Determine the [X, Y] coordinate at the center of the cell enclosing the given text.  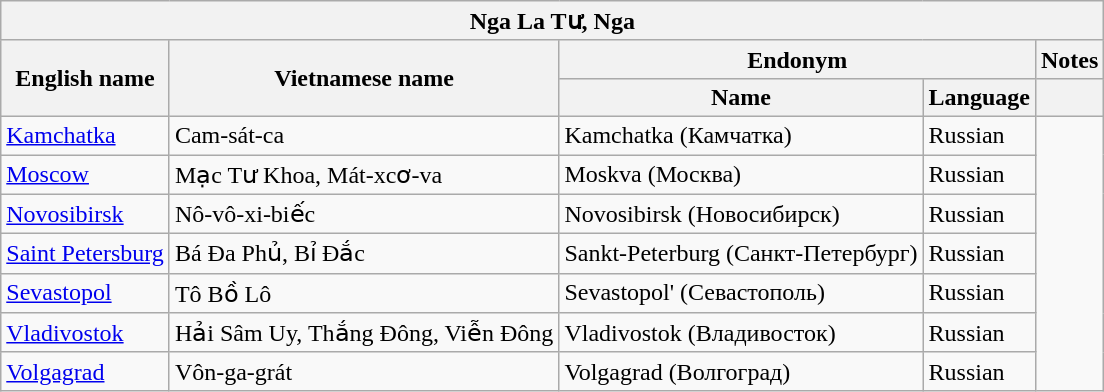
Kamchatka (Камчатка) [741, 135]
Saint Petersburg [86, 254]
Moskva (Москва) [741, 174]
Vladivostok [86, 333]
Language [979, 97]
Notes [1069, 59]
Moscow [86, 174]
Tô Bồ Lô [364, 293]
Vôn-ga-grát [364, 371]
Cam-sát-ca [364, 135]
Endonym [798, 59]
Volgagrad [86, 371]
Name [741, 97]
Novosibirsk [86, 214]
Bá Đa Phủ, Bỉ Đắc [364, 254]
Sevastopol [86, 293]
Kamchatka [86, 135]
Vladivostok (Владивосток) [741, 333]
Vietnamese name [364, 78]
Mạc Tư Khoa, Mát-xcơ-va [364, 174]
Sevastopol' (Севастополь) [741, 293]
Nga La Tư, Nga [552, 21]
Volgagrad (Волгоград) [741, 371]
Hải Sâm Uy, Thắng Đông, Viễn Đông [364, 333]
Sankt-Peterburg (Санкт-Петербург) [741, 254]
Nô-vô-xi-biếc [364, 214]
English name [86, 78]
Novosibirsk (Новосибирск) [741, 214]
